Scan for the cell matching the given text and deliver its [x, y] coordinate at center. 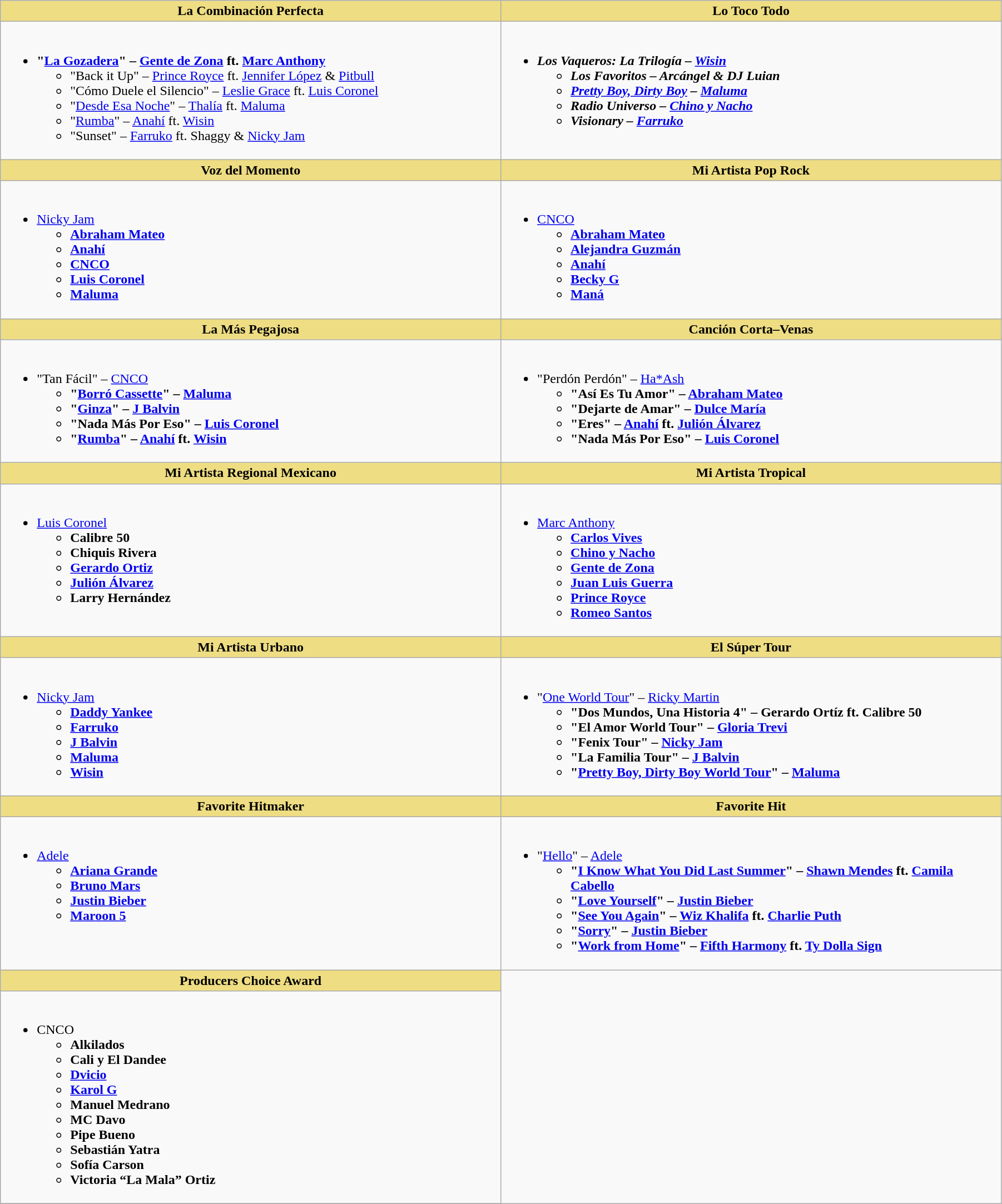
Voz del Momento [251, 170]
La Más Pegajosa [251, 329]
Nicky JamAbraham MateoAnahíCNCOLuis CoronelMaluma [251, 250]
El Súper Tour [751, 647]
Marc AnthonyCarlos VivesChino y NachoGente de ZonaJuan Luis GuerraPrince RoyceRomeo Santos [751, 560]
Mi Artista Pop Rock [751, 170]
CNCOAbraham MateoAlejandra GuzmánAnahíBecky GManá [751, 250]
Los Vaqueros: La Trilogía – WisinLos Favoritos – Arcángel & DJ LuianPretty Boy, Dirty Boy – MalumaRadio Universo – Chino y NachoVisionary – Farruko [751, 91]
AdeleAriana GrandeBruno MarsJustin BieberMaroon 5 [251, 893]
Nicky JamDaddy YankeeFarrukoJ BalvinMalumaWisin [251, 727]
Favorite Hit [751, 806]
Mi Artista Regional Mexicano [251, 473]
Luis CoronelCalibre 50Chiquis RiveraGerardo OrtizJulión ÁlvarezLarry Hernández [251, 560]
Mi Artista Urbano [251, 647]
"Tan Fácil" – CNCO"Borró Cassette" – Maluma"Ginza" – J Balvin"Nada Más Por Eso" – Luis Coronel"Rumba" – Anahí ft. Wisin [251, 401]
CNCOAlkiladosCali y El DandeeDvicioKarol GManuel MedranoMC DavoPipe BuenoSebastián YatraSofía CarsonVictoria “La Mala” Ortiz [251, 1097]
Lo Toco Todo [751, 11]
La Combinación Perfecta [251, 11]
Canción Corta–Venas [751, 329]
Mi Artista Tropical [751, 473]
Favorite Hitmaker [251, 806]
Producers Choice Award [251, 980]
